Capture the cell that displays the provided text and extract its (x, y) central coordinate. 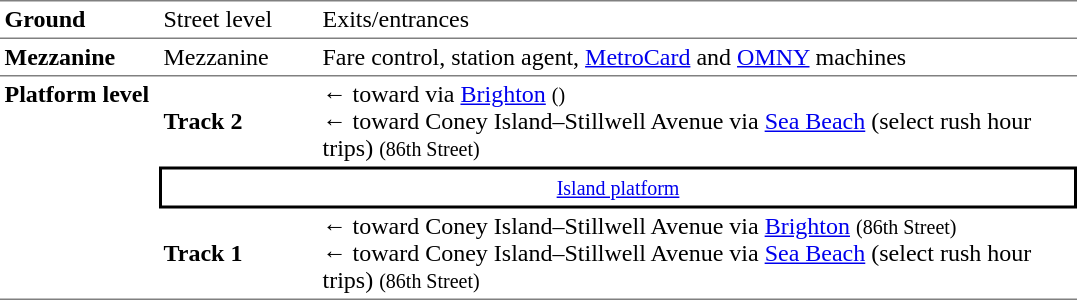
Street level (238, 20)
Ground (80, 20)
Track 2 (238, 121)
Fare control, station agent, MetroCard and OMNY machines (698, 58)
Island platform (618, 187)
Exits/entrances (698, 20)
Platform level (80, 188)
Track 1 (238, 254)
← toward via Brighton ()← toward Coney Island–Stillwell Avenue via Sea Beach (select rush hour trips) (86th Street) (698, 121)
